Capture the cell that displays the provided text and extract its (x, y) central coordinate. 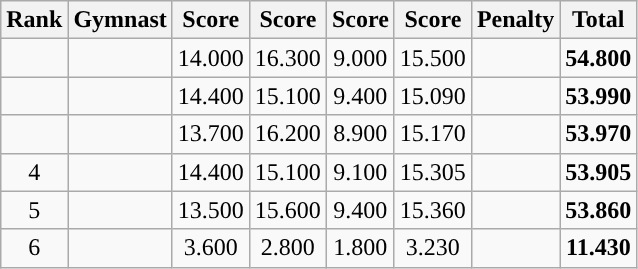
53.970 (598, 134)
15.305 (432, 172)
4 (34, 172)
53.990 (598, 96)
15.360 (432, 210)
13.500 (210, 210)
15.500 (432, 58)
Gymnast (120, 20)
15.600 (288, 210)
6 (34, 248)
11.430 (598, 248)
1.800 (360, 248)
15.090 (432, 96)
54.800 (598, 58)
Penalty (515, 20)
8.900 (360, 134)
2.800 (288, 248)
9.100 (360, 172)
53.860 (598, 210)
5 (34, 210)
16.300 (288, 58)
Rank (34, 20)
16.200 (288, 134)
53.905 (598, 172)
13.700 (210, 134)
3.230 (432, 248)
Total (598, 20)
3.600 (210, 248)
15.170 (432, 134)
14.000 (210, 58)
9.000 (360, 58)
